Detect which cell encompasses the target text, then output its [X, Y] center coordinate. 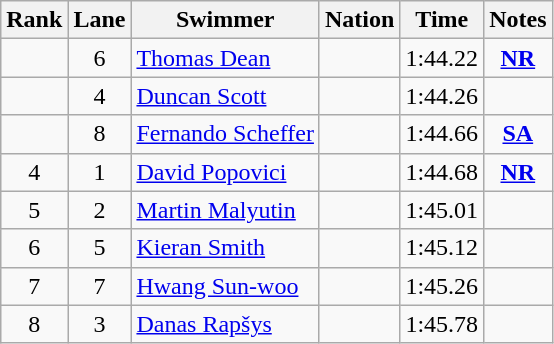
1:44.68 [442, 172]
Lane [100, 20]
Thomas Dean [226, 58]
2 [100, 210]
3 [100, 324]
Kieran Smith [226, 248]
1:44.66 [442, 134]
1:45.26 [442, 286]
1:45.78 [442, 324]
Danas Rapšys [226, 324]
Nation [359, 20]
Swimmer [226, 20]
1:44.22 [442, 58]
1 [100, 172]
1:44.26 [442, 96]
Hwang Sun-woo [226, 286]
Notes [518, 20]
Martin Malyutin [226, 210]
Time [442, 20]
1:45.12 [442, 248]
Rank [34, 20]
1:45.01 [442, 210]
SA [518, 134]
Fernando Scheffer [226, 134]
David Popovici [226, 172]
Duncan Scott [226, 96]
